Provide the [X, Y] coordinate of the cell's center where the given text is located.  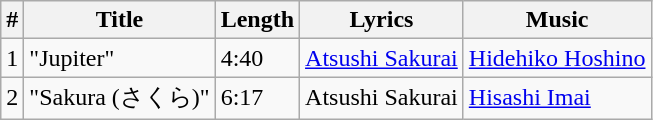
Lyrics [382, 20]
Hidehiko Hoshino [557, 58]
Length [257, 20]
Music [557, 20]
# [12, 20]
"Jupiter" [120, 58]
6:17 [257, 98]
1 [12, 58]
2 [12, 98]
4:40 [257, 58]
Hisashi Imai [557, 98]
"Sakura (さくら)" [120, 98]
Title [120, 20]
